Extract the [X, Y] coordinate from the center of the cell holding the provided text.  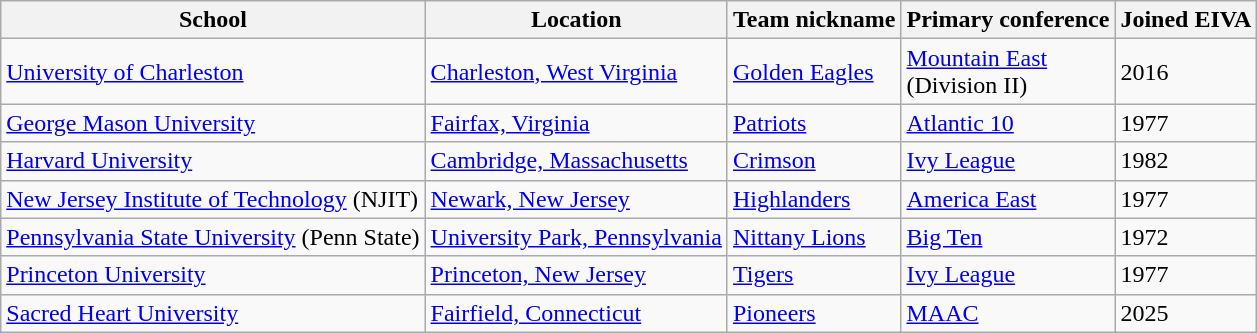
School [213, 20]
Patriots [814, 123]
1972 [1186, 237]
Primary conference [1008, 20]
University Park, Pennsylvania [576, 237]
Fairfax, Virginia [576, 123]
2016 [1186, 72]
Highlanders [814, 199]
Princeton, New Jersey [576, 275]
University of Charleston [213, 72]
Tigers [814, 275]
Team nickname [814, 20]
America East [1008, 199]
Newark, New Jersey [576, 199]
New Jersey Institute of Technology (NJIT) [213, 199]
Charleston, West Virginia [576, 72]
Fairfield, Connecticut [576, 313]
Princeton University [213, 275]
Location [576, 20]
Nittany Lions [814, 237]
Big Ten [1008, 237]
Crimson [814, 161]
Pennsylvania State University (Penn State) [213, 237]
Mountain East (Division II) [1008, 72]
Pioneers [814, 313]
2025 [1186, 313]
Joined EIVA [1186, 20]
Cambridge, Massachusetts [576, 161]
George Mason University [213, 123]
Golden Eagles [814, 72]
1982 [1186, 161]
Harvard University [213, 161]
Atlantic 10 [1008, 123]
Sacred Heart University [213, 313]
MAAC [1008, 313]
